For the text-containing cell, return its midpoint in (X, Y) coordinate format. 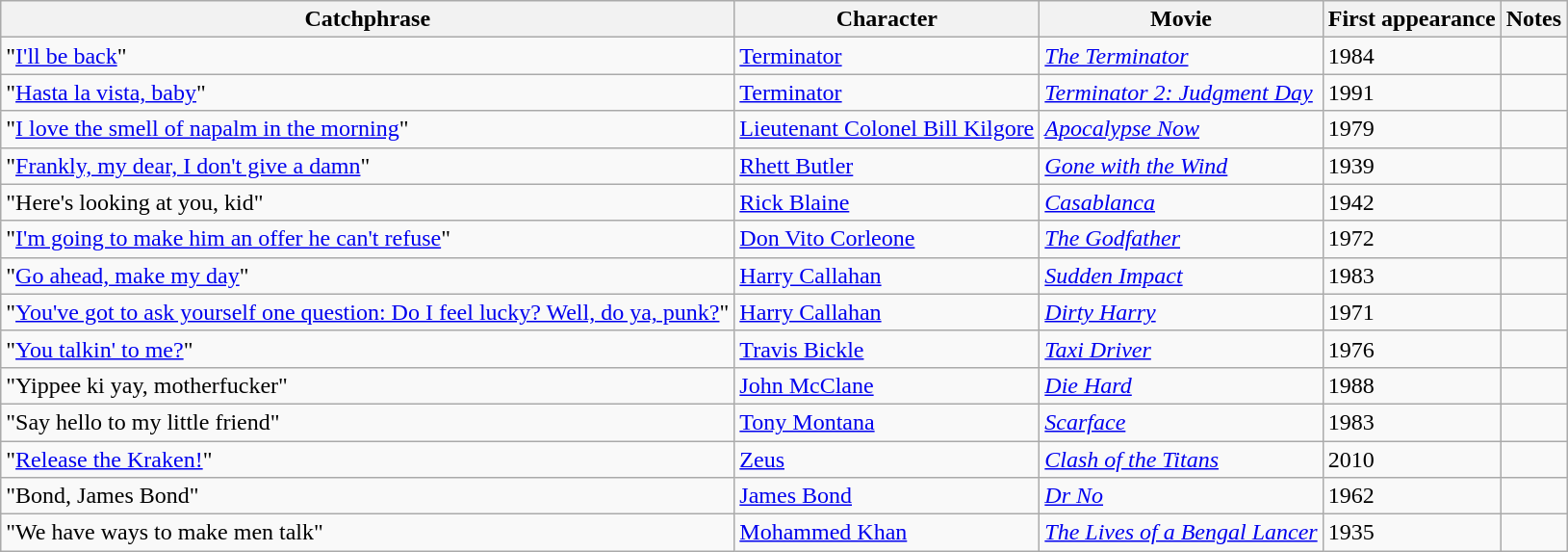
James Bond (887, 496)
"Release the Kraken!" (368, 460)
Scarface (1181, 422)
1979 (1411, 129)
Character (887, 19)
Terminator 2: Judgment Day (1181, 92)
First appearance (1411, 19)
1984 (1411, 56)
1942 (1411, 202)
"Hasta la vista, baby" (368, 92)
"You've got to ask yourself one question: Do I feel lucky? Well, do ya, punk?" (368, 312)
Catchphrase (368, 19)
1935 (1411, 533)
"Go ahead, make my day" (368, 276)
Dirty Harry (1181, 312)
Rick Blaine (887, 202)
Taxi Driver (1181, 349)
Gone with the Wind (1181, 166)
Rhett Butler (887, 166)
Mohammed Khan (887, 533)
"I love the smell of napalm in the morning" (368, 129)
"I'm going to make him an offer he can't refuse" (368, 239)
Casablanca (1181, 202)
"Yippee ki yay, motherfucker" (368, 385)
"I'll be back" (368, 56)
Apocalypse Now (1181, 129)
1962 (1411, 496)
Tony Montana (887, 422)
The Godfather (1181, 239)
Movie (1181, 19)
2010 (1411, 460)
1972 (1411, 239)
"Frankly, my dear, I don't give a damn" (368, 166)
"Bond, James Bond" (368, 496)
Die Hard (1181, 385)
Travis Bickle (887, 349)
"Here's looking at you, kid" (368, 202)
"We have ways to make men talk" (368, 533)
1976 (1411, 349)
1991 (1411, 92)
Dr No (1181, 496)
The Terminator (1181, 56)
Clash of the Titans (1181, 460)
Zeus (887, 460)
Lieutenant Colonel Bill Kilgore (887, 129)
Notes (1533, 19)
"Say hello to my little friend" (368, 422)
"You talkin' to me?" (368, 349)
John McClane (887, 385)
The Lives of a Bengal Lancer (1181, 533)
1939 (1411, 166)
1971 (1411, 312)
Don Vito Corleone (887, 239)
Sudden Impact (1181, 276)
1988 (1411, 385)
